From the cell containing the given text, extract its center point as [X, Y] coordinate. 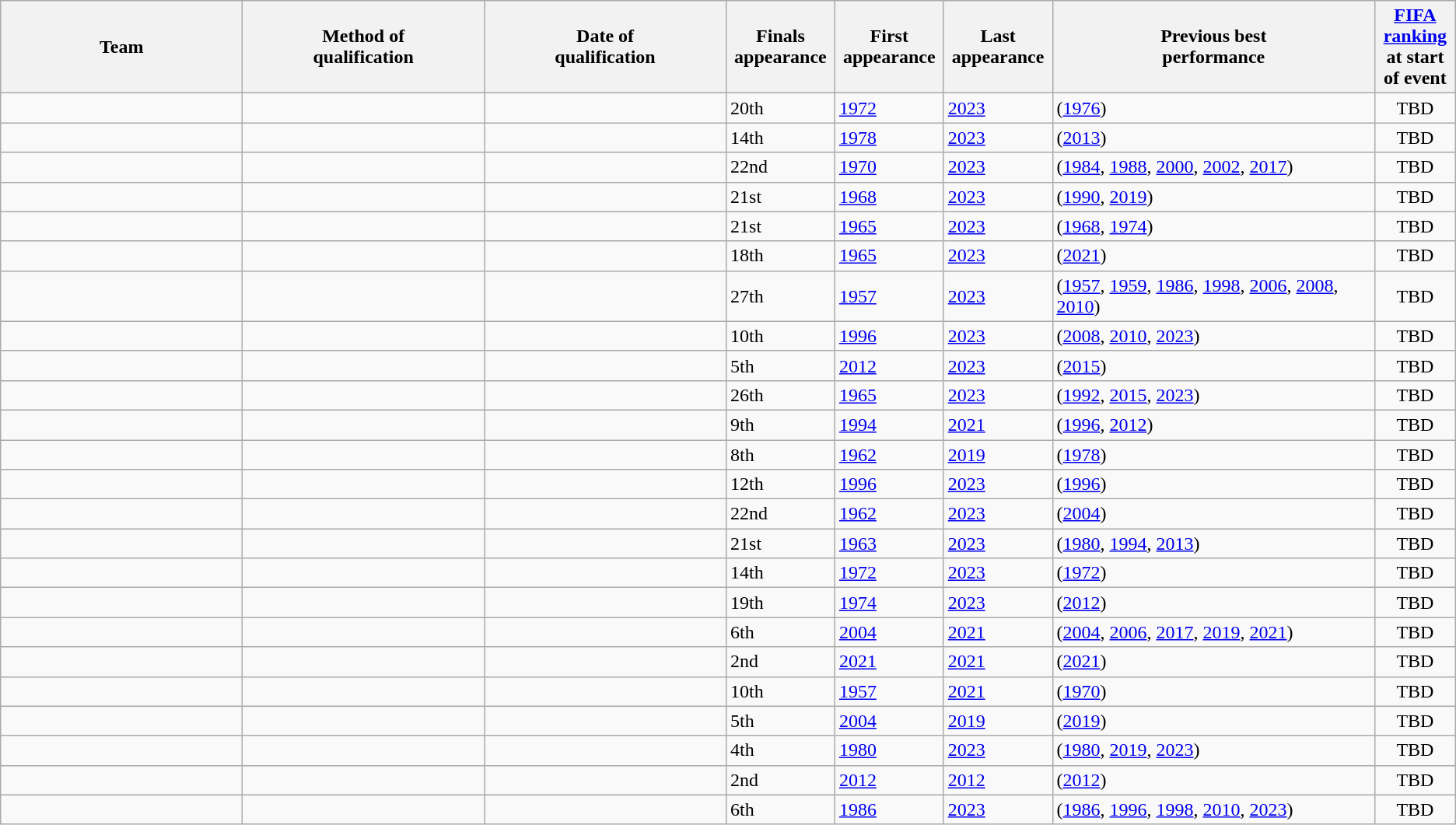
Firstappearance [889, 47]
(1957, 1959, 1986, 1998, 2006, 2008, 2010) [1213, 295]
Method ofqualification [364, 47]
1980 [889, 750]
(1972) [1213, 573]
(1980, 1994, 2013) [1213, 544]
Date ofqualification [605, 47]
1986 [889, 809]
26th [781, 395]
1994 [889, 425]
12th [781, 484]
(1984, 1988, 2000, 2002, 2017) [1213, 167]
27th [781, 295]
(2004, 2006, 2017, 2019, 2021) [1213, 632]
(1968, 1974) [1213, 226]
Lastappearance [998, 47]
4th [781, 750]
Finalsappearance [781, 47]
(2015) [1213, 365]
(2013) [1213, 138]
1963 [889, 544]
(1978) [1213, 455]
1974 [889, 603]
1968 [889, 197]
(1976) [1213, 108]
(1980, 2019, 2023) [1213, 750]
(1992, 2015, 2023) [1213, 395]
(1996, 2012) [1213, 425]
8th [781, 455]
(1986, 1996, 1998, 2010, 2023) [1213, 809]
1970 [889, 167]
20th [781, 108]
(2019) [1213, 721]
FIFA rankingat start of event [1416, 47]
18th [781, 256]
19th [781, 603]
(1990, 2019) [1213, 197]
Previous bestperformance [1213, 47]
(1996) [1213, 484]
9th [781, 425]
Team [121, 47]
(2004) [1213, 514]
(2008, 2010, 2023) [1213, 336]
(1970) [1213, 691]
1978 [889, 138]
